Scan for the cell matching the given text and deliver its [x, y] coordinate at center. 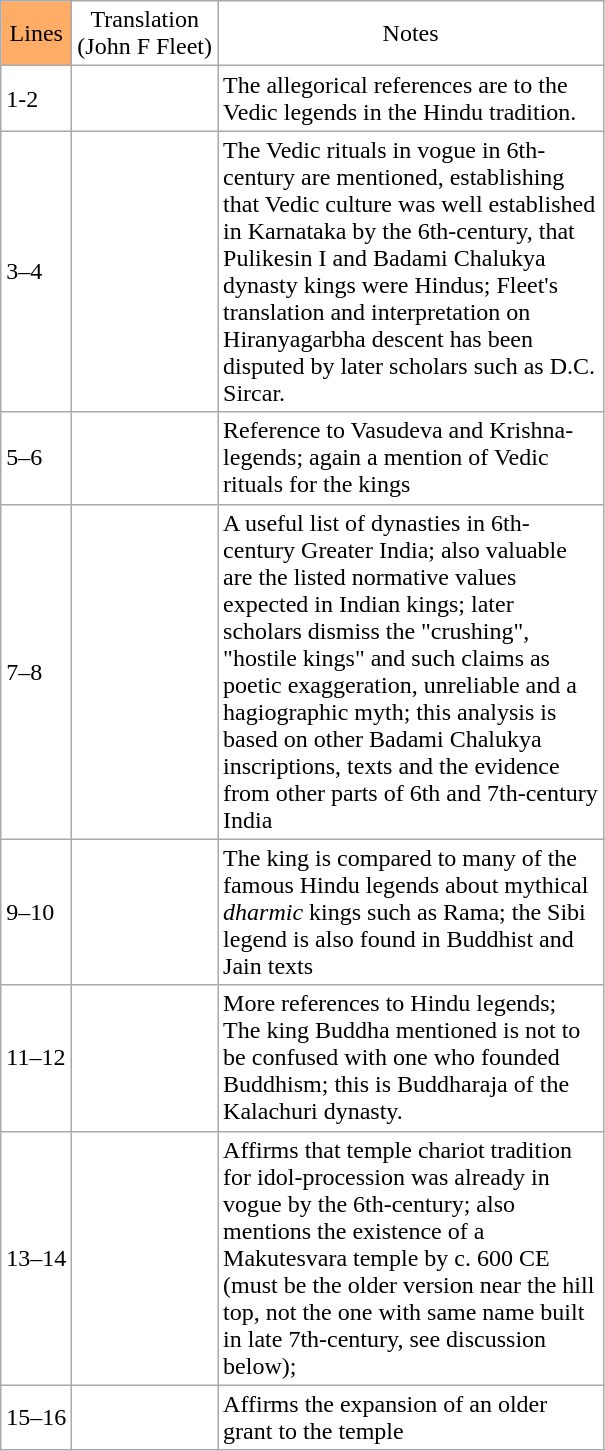
5–6 [36, 458]
Notes [411, 34]
1-2 [36, 98]
Affirms the expansion of an older grant to the temple [411, 1418]
Reference to Vasudeva and Krishna-legends; again a mention of Vedic rituals for the kings [411, 458]
Translation(John F Fleet) [145, 34]
7–8 [36, 672]
9–10 [36, 912]
The allegorical references are to the Vedic legends in the Hindu tradition. [411, 98]
11–12 [36, 1058]
15–16 [36, 1418]
13–14 [36, 1258]
3–4 [36, 272]
Lines [36, 34]
